Identify which cell holds the provided text, then report its (X, Y) central coordinate. 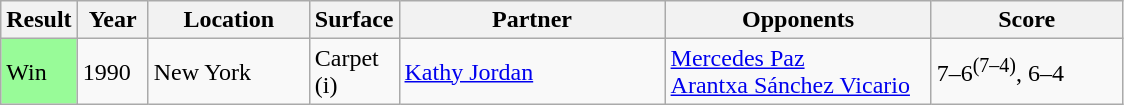
Kathy Jordan (532, 72)
Win (39, 72)
Location (228, 20)
Carpet (i) (354, 72)
7–6(7–4), 6–4 (1026, 72)
Year (112, 20)
Result (39, 20)
1990 (112, 72)
Surface (354, 20)
Score (1026, 20)
Mercedes Paz Arantxa Sánchez Vicario (798, 72)
New York (228, 72)
Partner (532, 20)
Opponents (798, 20)
